Capture the cell that displays the provided text and extract its (x, y) central coordinate. 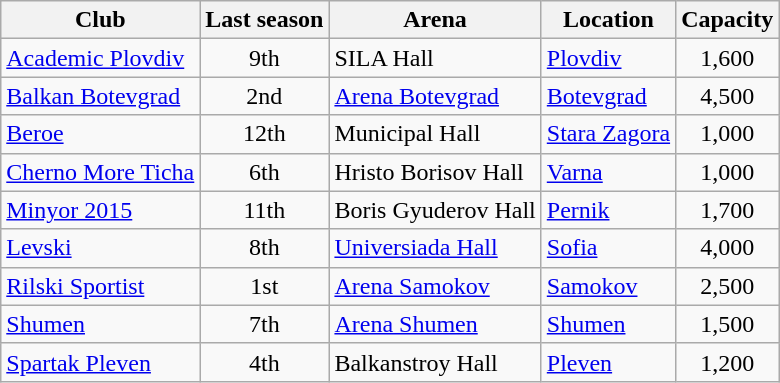
2,500 (728, 286)
Pernik (608, 210)
Arena Shumen (435, 324)
1,500 (728, 324)
12th (264, 134)
Boris Gyuderov Hall (435, 210)
Stara Zagora (608, 134)
1,600 (728, 58)
Varna (608, 172)
Capacity (728, 20)
Rilski Sportist (100, 286)
4,000 (728, 248)
Club (100, 20)
7th (264, 324)
Minyor 2015 (100, 210)
Balkan Botevgrad (100, 96)
SILA Hall (435, 58)
Levski (100, 248)
1,700 (728, 210)
Sofia (608, 248)
Beroe (100, 134)
Cherno More Ticha (100, 172)
Samokov (608, 286)
Last season (264, 20)
Arena Samokov (435, 286)
9th (264, 58)
8th (264, 248)
Spartak Pleven (100, 362)
1,200 (728, 362)
Balkanstroy Hall (435, 362)
Hristo Borisov Hall (435, 172)
4,500 (728, 96)
11th (264, 210)
Pleven (608, 362)
6th (264, 172)
4th (264, 362)
Arena (435, 20)
2nd (264, 96)
Plovdiv (608, 58)
Arena Botevgrad (435, 96)
Universiada Hall (435, 248)
Municipal Hall (435, 134)
1st (264, 286)
Location (608, 20)
Academic Plovdiv (100, 58)
Botevgrad (608, 96)
